Provide the (x, y) coordinate of the cell's center where the given text is located.  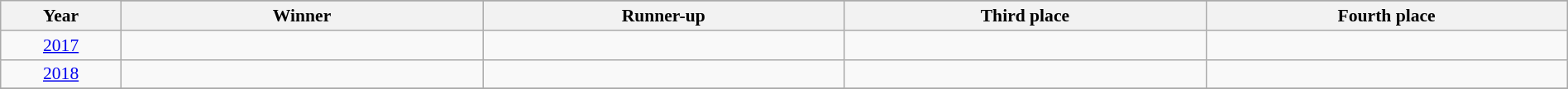
Winner (301, 16)
Runner-up (663, 16)
Fourth place (1386, 16)
2017 (61, 45)
2018 (61, 74)
Third place (1025, 16)
Year (61, 16)
